Output the (x, y) coordinate of the center of the cell containing the given text.  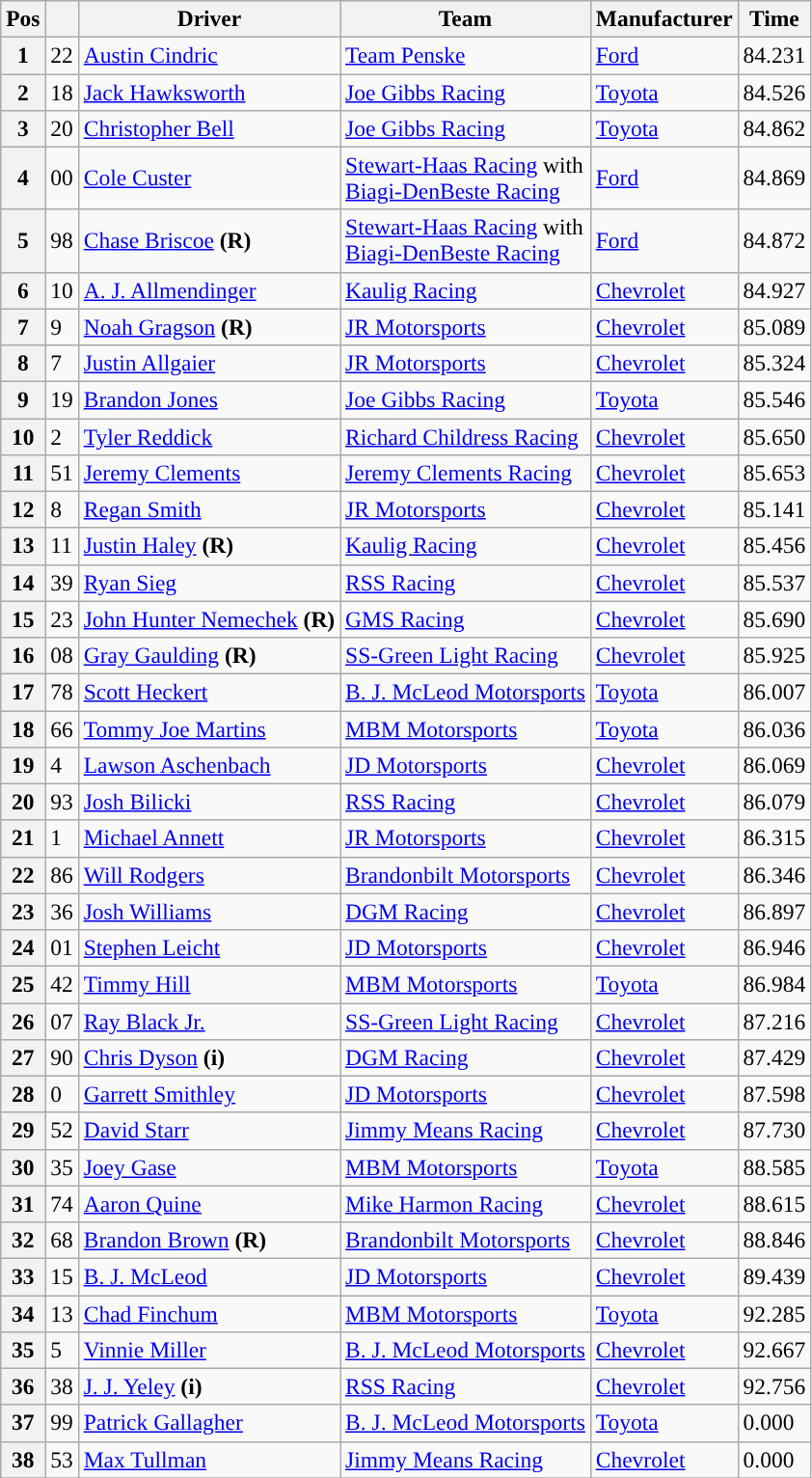
93 (62, 802)
Josh Williams (208, 912)
Ray Black Jr. (208, 1021)
84.231 (774, 55)
Driver (208, 18)
Jeremy Clements (208, 473)
21 (23, 838)
92.667 (774, 1350)
Team (466, 18)
87.730 (774, 1131)
85.324 (774, 363)
84.526 (774, 92)
Aaron Quine (208, 1204)
87.598 (774, 1094)
Jeremy Clements Racing (466, 473)
92.285 (774, 1313)
87.216 (774, 1021)
88.846 (774, 1240)
86.984 (774, 984)
16 (23, 655)
86.069 (774, 765)
85.089 (774, 327)
87.429 (774, 1057)
30 (23, 1167)
John Hunter Nemechek (R) (208, 619)
74 (62, 1204)
Justin Allgaier (208, 363)
34 (23, 1313)
Time (774, 18)
33 (23, 1276)
39 (62, 583)
Will Rodgers (208, 875)
31 (23, 1204)
Patrick Gallagher (208, 1423)
Lawson Aschenbach (208, 765)
Brandon Jones (208, 399)
92.756 (774, 1386)
86.079 (774, 802)
Austin Cindric (208, 55)
Noah Gragson (R) (208, 327)
Regan Smith (208, 509)
85.456 (774, 546)
07 (62, 1021)
99 (62, 1423)
27 (23, 1057)
B. J. McLeod (208, 1276)
84.862 (774, 128)
Timmy Hill (208, 984)
A. J. Allmendinger (208, 290)
J. J. Yeley (i) (208, 1386)
Pos (23, 18)
24 (23, 947)
Brandon Brown (R) (208, 1240)
84.869 (774, 178)
28 (23, 1094)
52 (62, 1131)
37 (23, 1423)
86.946 (774, 947)
Stephen Leicht (208, 947)
Scott Heckert (208, 692)
Tyler Reddick (208, 436)
Josh Bilicki (208, 802)
85.690 (774, 619)
32 (23, 1240)
12 (23, 509)
Richard Childress Racing (466, 436)
86 (62, 875)
88.615 (774, 1204)
17 (23, 692)
26 (23, 1021)
Chris Dyson (i) (208, 1057)
42 (62, 984)
85.141 (774, 509)
Garrett Smithley (208, 1094)
84.927 (774, 290)
Chad Finchum (208, 1313)
89.439 (774, 1276)
86.036 (774, 728)
86.007 (774, 692)
14 (23, 583)
Cole Custer (208, 178)
25 (23, 984)
86.346 (774, 875)
Team Penske (466, 55)
Vinnie Miller (208, 1350)
Christopher Bell (208, 128)
Michael Annett (208, 838)
66 (62, 728)
88.585 (774, 1167)
85.653 (774, 473)
Mike Harmon Racing (466, 1204)
68 (62, 1240)
78 (62, 692)
85.925 (774, 655)
Manufacturer (663, 18)
90 (62, 1057)
08 (62, 655)
01 (62, 947)
Justin Haley (R) (208, 546)
Tommy Joe Martins (208, 728)
85.650 (774, 436)
David Starr (208, 1131)
84.872 (774, 241)
85.537 (774, 583)
3 (23, 128)
6 (23, 290)
53 (62, 1460)
Joey Gase (208, 1167)
0 (62, 1094)
Max Tullman (208, 1460)
Chase Briscoe (R) (208, 241)
98 (62, 241)
86.315 (774, 838)
Ryan Sieg (208, 583)
00 (62, 178)
51 (62, 473)
29 (23, 1131)
GMS Racing (466, 619)
Gray Gaulding (R) (208, 655)
85.546 (774, 399)
86.897 (774, 912)
Jack Hawksworth (208, 92)
